Output the (X, Y) coordinate of the center of the cell containing the given text.  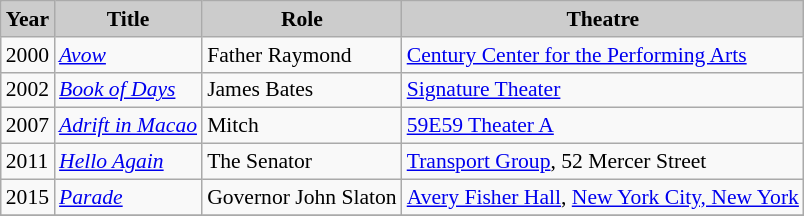
Signature Theater (603, 90)
Mitch (302, 126)
Century Center for the Performing Arts (603, 55)
Year (28, 19)
59E59 Theater A (603, 126)
2000 (28, 55)
Avery Fisher Hall, New York City, New York (603, 197)
Parade (128, 197)
Transport Group, 52 Mercer Street (603, 162)
Role (302, 19)
Theatre (603, 19)
Avow (128, 55)
Book of Days (128, 90)
2007 (28, 126)
The Senator (302, 162)
2002 (28, 90)
Father Raymond (302, 55)
Title (128, 19)
Hello Again (128, 162)
Adrift in Macao (128, 126)
2011 (28, 162)
James Bates (302, 90)
Governor John Slaton (302, 197)
2015 (28, 197)
